Locate the cell with the specified text and output its [x, y] center coordinate. 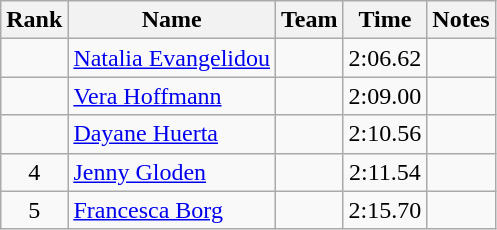
2:10.56 [385, 134]
2:11.54 [385, 172]
Jenny Gloden [172, 172]
4 [34, 172]
5 [34, 210]
Name [172, 20]
Natalia Evangelidou [172, 58]
Time [385, 20]
2:15.70 [385, 210]
Francesca Borg [172, 210]
2:09.00 [385, 96]
Team [310, 20]
Notes [461, 20]
Dayane Huerta [172, 134]
Rank [34, 20]
Vera Hoffmann [172, 96]
2:06.62 [385, 58]
